Provide the [x, y] coordinate of the cell's center where the given text is located.  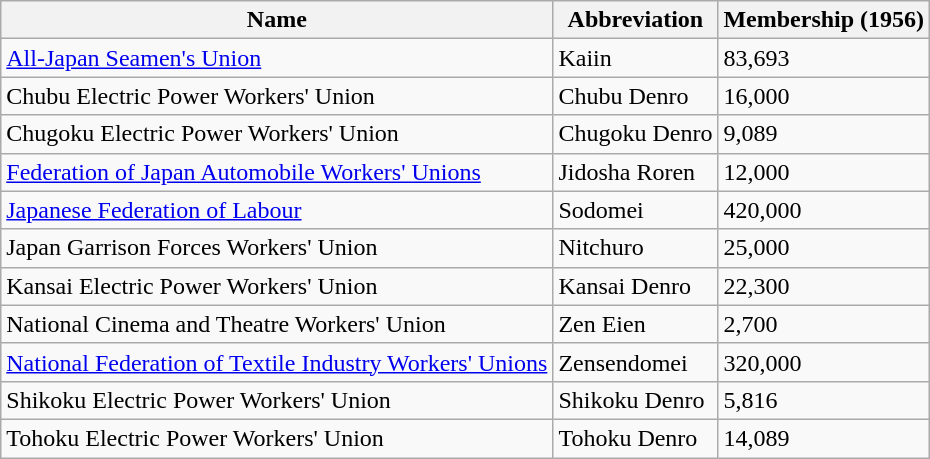
Shikoku Denro [636, 400]
2,700 [824, 324]
Tohoku Denro [636, 438]
320,000 [824, 362]
25,000 [824, 248]
Name [277, 20]
Chugoku Electric Power Workers' Union [277, 134]
420,000 [824, 210]
Chugoku Denro [636, 134]
Chubu Denro [636, 96]
Kansai Denro [636, 286]
5,816 [824, 400]
Federation of Japan Automobile Workers' Unions [277, 172]
Abbreviation [636, 20]
National Cinema and Theatre Workers' Union [277, 324]
Kaiin [636, 58]
Membership (1956) [824, 20]
Zen Eien [636, 324]
83,693 [824, 58]
9,089 [824, 134]
16,000 [824, 96]
14,089 [824, 438]
Zensendomei [636, 362]
Nitchuro [636, 248]
Japan Garrison Forces Workers' Union [277, 248]
Shikoku Electric Power Workers' Union [277, 400]
Japanese Federation of Labour [277, 210]
Tohoku Electric Power Workers' Union [277, 438]
12,000 [824, 172]
National Federation of Textile Industry Workers' Unions [277, 362]
All-Japan Seamen's Union [277, 58]
Chubu Electric Power Workers' Union [277, 96]
Kansai Electric Power Workers' Union [277, 286]
Sodomei [636, 210]
22,300 [824, 286]
Jidosha Roren [636, 172]
